Detect which cell encompasses the target text, then output its [x, y] center coordinate. 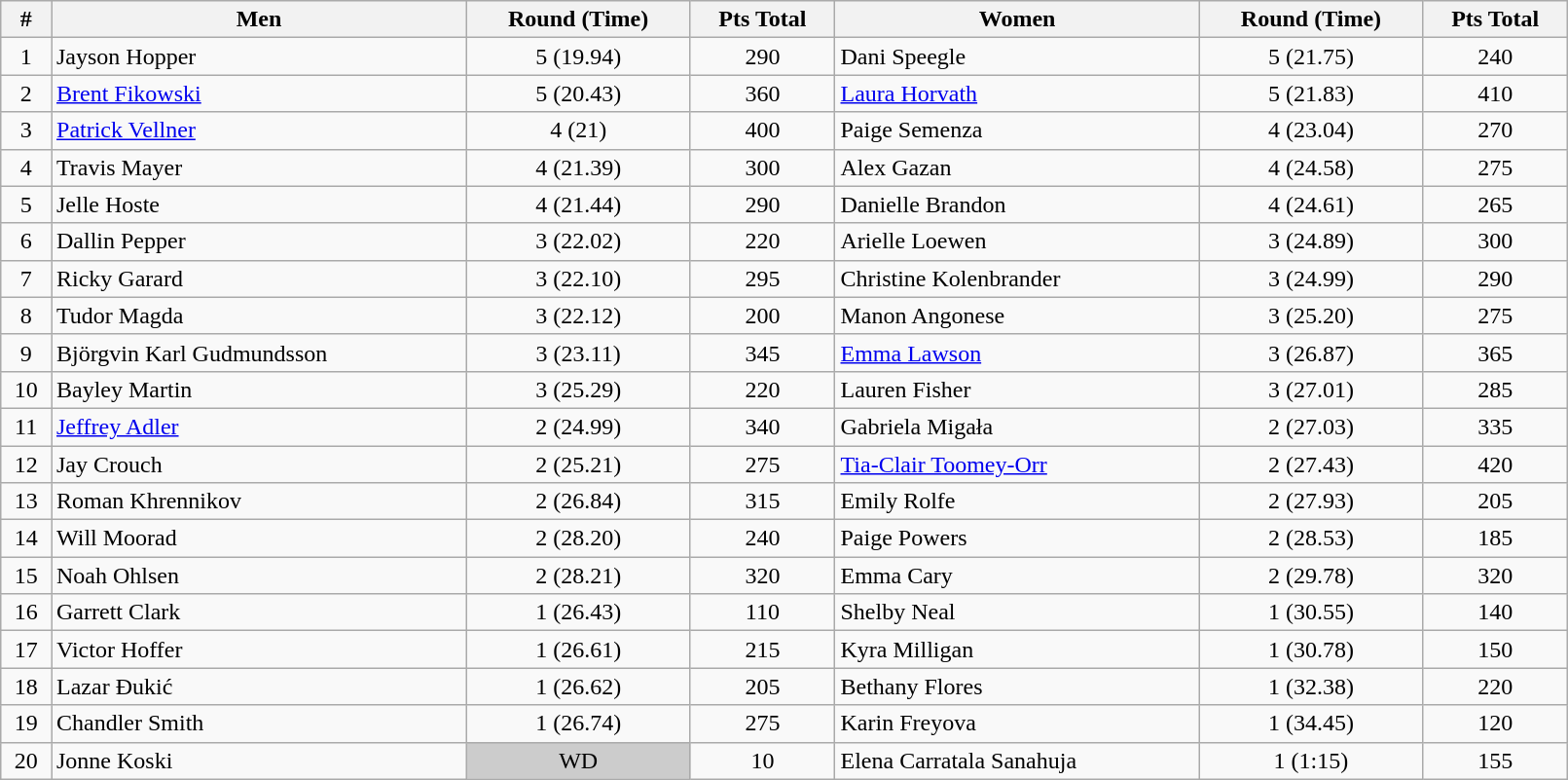
Men [259, 19]
3 (23.11) [578, 353]
2 (27.93) [1310, 501]
Manon Angonese [1017, 316]
200 [763, 316]
Tudor Magda [259, 316]
1 (32.38) [1310, 687]
3 (25.29) [578, 390]
4 (21) [578, 130]
3 (24.99) [1310, 279]
5 (19.94) [578, 56]
Dani Speegle [1017, 56]
3 (25.20) [1310, 316]
Chandler Smith [259, 724]
2 [26, 93]
Patrick Vellner [259, 130]
Christine Kolenbrander [1017, 279]
Karin Freyova [1017, 724]
1 (30.78) [1310, 650]
4 (23.04) [1310, 130]
Women [1017, 19]
1 (26.61) [578, 650]
7 [26, 279]
3 (22.10) [578, 279]
1 (1:15) [1310, 761]
4 (24.61) [1310, 204]
155 [1495, 761]
Emily Rolfe [1017, 501]
20 [26, 761]
4 (21.44) [578, 204]
Ricky Garard [259, 279]
185 [1495, 539]
Garrett Clark [259, 613]
2 (28.21) [578, 576]
265 [1495, 204]
2 (28.20) [578, 539]
5 (20.43) [578, 93]
1 (26.74) [578, 724]
4 (21.39) [578, 167]
Elena Carratala Sanahuja [1017, 761]
5 (21.83) [1310, 93]
120 [1495, 724]
6 [26, 241]
18 [26, 687]
4 [26, 167]
Emma Lawson [1017, 353]
Jonne Koski [259, 761]
Bayley Martin [259, 390]
Noah Ohlsen [259, 576]
Danielle Brandon [1017, 204]
295 [763, 279]
Lauren Fisher [1017, 390]
365 [1495, 353]
2 (26.84) [578, 501]
285 [1495, 390]
1 (26.62) [578, 687]
420 [1495, 464]
Roman Khrennikov [259, 501]
Jeffrey Adler [259, 427]
2 (25.21) [578, 464]
17 [26, 650]
Björgvin Karl Gudmundsson [259, 353]
3 (22.12) [578, 316]
150 [1495, 650]
Brent Fikowski [259, 93]
11 [26, 427]
360 [763, 93]
1 [26, 56]
Victor Hoffer [259, 650]
3 (22.02) [578, 241]
8 [26, 316]
12 [26, 464]
5 [26, 204]
110 [763, 613]
Emma Cary [1017, 576]
2 (27.43) [1310, 464]
2 (28.53) [1310, 539]
15 [26, 576]
4 (24.58) [1310, 167]
WD [578, 761]
2 (29.78) [1310, 576]
340 [763, 427]
140 [1495, 613]
9 [26, 353]
270 [1495, 130]
335 [1495, 427]
3 (27.01) [1310, 390]
3 (24.89) [1310, 241]
2 (24.99) [578, 427]
Alex Gazan [1017, 167]
Tia-Clair Toomey-Orr [1017, 464]
13 [26, 501]
Lazar Đukić [259, 687]
1 (34.45) [1310, 724]
16 [26, 613]
Shelby Neal [1017, 613]
Kyra Milligan [1017, 650]
Gabriela Migała [1017, 427]
Jelle Hoste [259, 204]
5 (21.75) [1310, 56]
# [26, 19]
215 [763, 650]
400 [763, 130]
410 [1495, 93]
Dallin Pepper [259, 241]
3 [26, 130]
14 [26, 539]
Jayson Hopper [259, 56]
Jay Crouch [259, 464]
Arielle Loewen [1017, 241]
1 (26.43) [578, 613]
Travis Mayer [259, 167]
2 (27.03) [1310, 427]
345 [763, 353]
1 (30.55) [1310, 613]
Paige Semenza [1017, 130]
Paige Powers [1017, 539]
Laura Horvath [1017, 93]
315 [763, 501]
Will Moorad [259, 539]
3 (26.87) [1310, 353]
19 [26, 724]
Bethany Flores [1017, 687]
